Scan for the cell matching the given text and deliver its [x, y] coordinate at center. 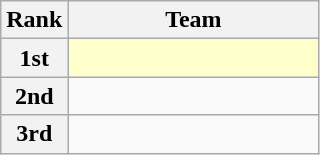
Rank [34, 20]
Team [194, 20]
3rd [34, 134]
2nd [34, 96]
1st [34, 58]
